From the cell containing the given text, extract its center point as (x, y) coordinate. 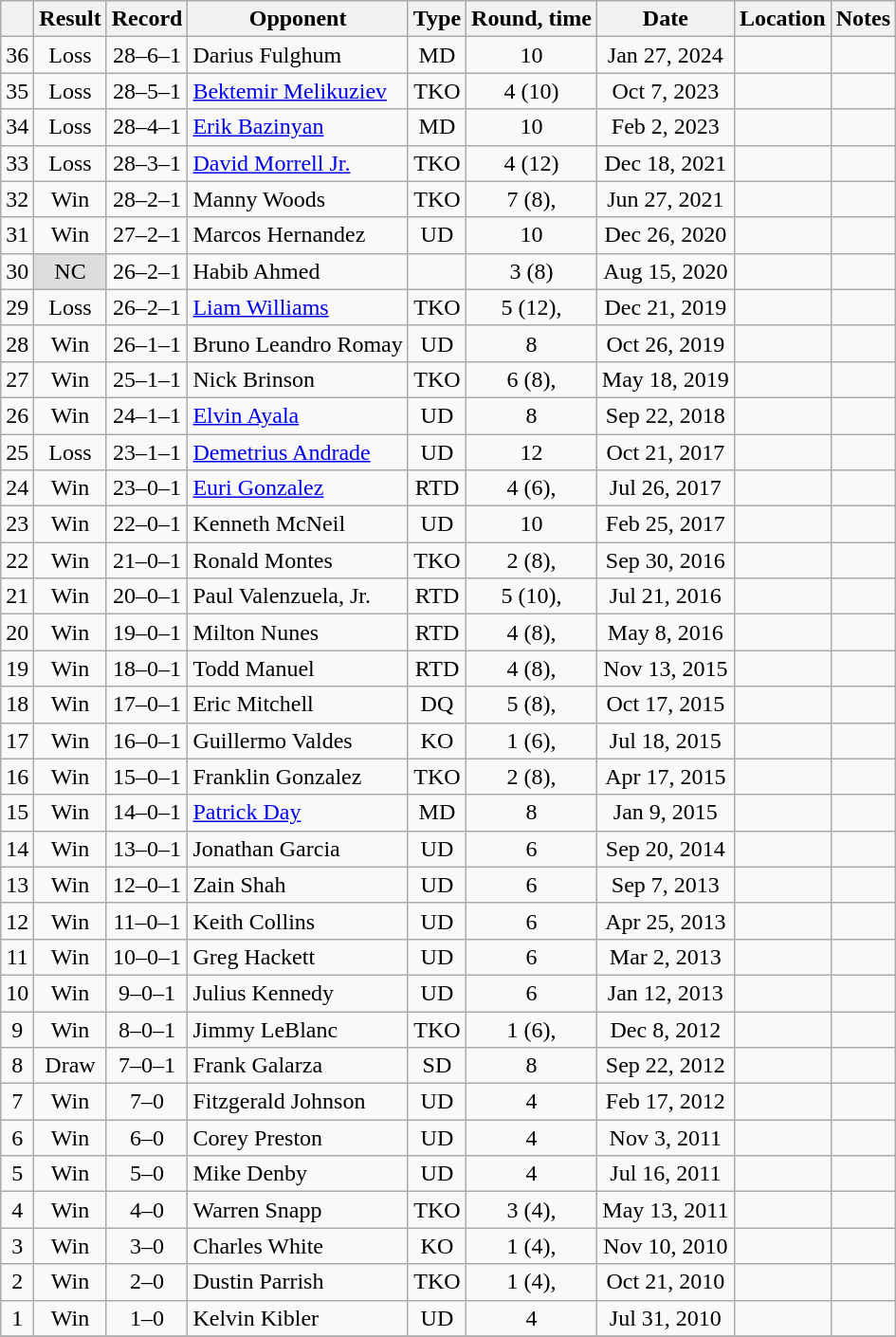
Feb 2, 2023 (666, 127)
Jan 27, 2024 (666, 55)
Feb 25, 2017 (666, 524)
Julius Kennedy (298, 993)
13–0–1 (147, 849)
Mar 2, 2013 (666, 957)
16–0–1 (147, 741)
28–6–1 (147, 55)
21 (17, 596)
9–0–1 (147, 993)
16 (17, 777)
4 (6), (532, 488)
14 (17, 849)
20–0–1 (147, 596)
25–1–1 (147, 379)
4 (12) (532, 163)
Greg Hackett (298, 957)
7–0–1 (147, 1066)
Jul 18, 2015 (666, 741)
26 (17, 415)
5–0 (147, 1174)
Keith Collins (298, 921)
Euri Gonzalez (298, 488)
32 (17, 199)
34 (17, 127)
11–0–1 (147, 921)
1 (17, 1318)
4 (10) (532, 91)
Milton Nunes (298, 632)
Darius Fulghum (298, 55)
17 (17, 741)
1–0 (147, 1318)
Opponent (298, 19)
Sep 22, 2012 (666, 1066)
15 (17, 813)
Nick Brinson (298, 379)
Sep 30, 2016 (666, 560)
Bruno Leandro Romay (298, 343)
Notes (863, 19)
36 (17, 55)
Eric Mitchell (298, 705)
28–2–1 (147, 199)
Oct 21, 2017 (666, 452)
Mike Denby (298, 1174)
Jul 16, 2011 (666, 1174)
2 (17, 1282)
10–0–1 (147, 957)
Dustin Parrish (298, 1282)
Guillermo Valdes (298, 741)
Oct 21, 2010 (666, 1282)
Dec 8, 2012 (666, 1029)
Jul 26, 2017 (666, 488)
Erik Bazinyan (298, 127)
13 (17, 885)
Jonathan Garcia (298, 849)
3 (4), (532, 1210)
33 (17, 163)
35 (17, 91)
Date (666, 19)
28 (17, 343)
Fitzgerald Johnson (298, 1102)
Type (436, 19)
28–5–1 (147, 91)
4–0 (147, 1210)
Ronald Montes (298, 560)
Dec 18, 2021 (666, 163)
5 (8), (532, 705)
Elvin Ayala (298, 415)
Paul Valenzuela, Jr. (298, 596)
7 (17, 1102)
Warren Snapp (298, 1210)
Todd Manuel (298, 668)
Feb 17, 2012 (666, 1102)
Apr 17, 2015 (666, 777)
Habib Ahmed (298, 271)
Oct 26, 2019 (666, 343)
8–0–1 (147, 1029)
21–0–1 (147, 560)
Patrick Day (298, 813)
15–0–1 (147, 777)
Liam Williams (298, 307)
7 (8), (532, 199)
DQ (436, 705)
May 13, 2011 (666, 1210)
Kenneth McNeil (298, 524)
Nov 10, 2010 (666, 1246)
Sep 22, 2018 (666, 415)
Jan 9, 2015 (666, 813)
17–0–1 (147, 705)
24–1–1 (147, 415)
Oct 7, 2023 (666, 91)
31 (17, 235)
NC (70, 271)
Jun 27, 2021 (666, 199)
18–0–1 (147, 668)
Frank Galarza (298, 1066)
30 (17, 271)
Jimmy LeBlanc (298, 1029)
Marcos Hernandez (298, 235)
Sep 7, 2013 (666, 885)
Location (782, 19)
29 (17, 307)
27 (17, 379)
Bektemir Melikuziev (298, 91)
Demetrius Andrade (298, 452)
May 8, 2016 (666, 632)
23 (17, 524)
Result (70, 19)
Jul 21, 2016 (666, 596)
Dec 21, 2019 (666, 307)
Jan 12, 2013 (666, 993)
6 (8), (532, 379)
14–0–1 (147, 813)
Jul 31, 2010 (666, 1318)
Franklin Gonzalez (298, 777)
Apr 25, 2013 (666, 921)
28–3–1 (147, 163)
SD (436, 1066)
2–0 (147, 1282)
9 (17, 1029)
David Morrell Jr. (298, 163)
Corey Preston (298, 1138)
24 (17, 488)
Zain Shah (298, 885)
Nov 13, 2015 (666, 668)
Kelvin Kibler (298, 1318)
Record (147, 19)
12–0–1 (147, 885)
19 (17, 668)
Dec 26, 2020 (666, 235)
7–0 (147, 1102)
22 (17, 560)
23–0–1 (147, 488)
26–1–1 (147, 343)
Sep 20, 2014 (666, 849)
Aug 15, 2020 (666, 271)
19–0–1 (147, 632)
5 (12), (532, 307)
18 (17, 705)
20 (17, 632)
11 (17, 957)
Round, time (532, 19)
3 (17, 1246)
Draw (70, 1066)
6–0 (147, 1138)
Nov 3, 2011 (666, 1138)
Manny Woods (298, 199)
5 (17, 1174)
Charles White (298, 1246)
May 18, 2019 (666, 379)
3–0 (147, 1246)
22–0–1 (147, 524)
5 (10), (532, 596)
27–2–1 (147, 235)
28–4–1 (147, 127)
25 (17, 452)
Oct 17, 2015 (666, 705)
23–1–1 (147, 452)
3 (8) (532, 271)
